Locate the cell with the specified text and output its (X, Y) center coordinate. 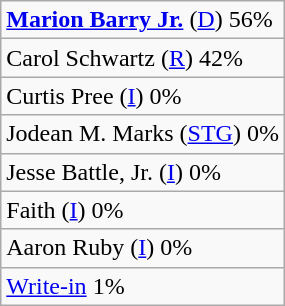
Jesse Battle, Jr. (I) 0% (143, 172)
Jodean M. Marks (STG) 0% (143, 134)
Aaron Ruby (I) 0% (143, 248)
Marion Barry Jr. (D) 56% (143, 20)
Write-in 1% (143, 286)
Faith (I) 0% (143, 210)
Carol Schwartz (R) 42% (143, 58)
Curtis Pree (I) 0% (143, 96)
